Identify which cell holds the provided text, then report its (x, y) central coordinate. 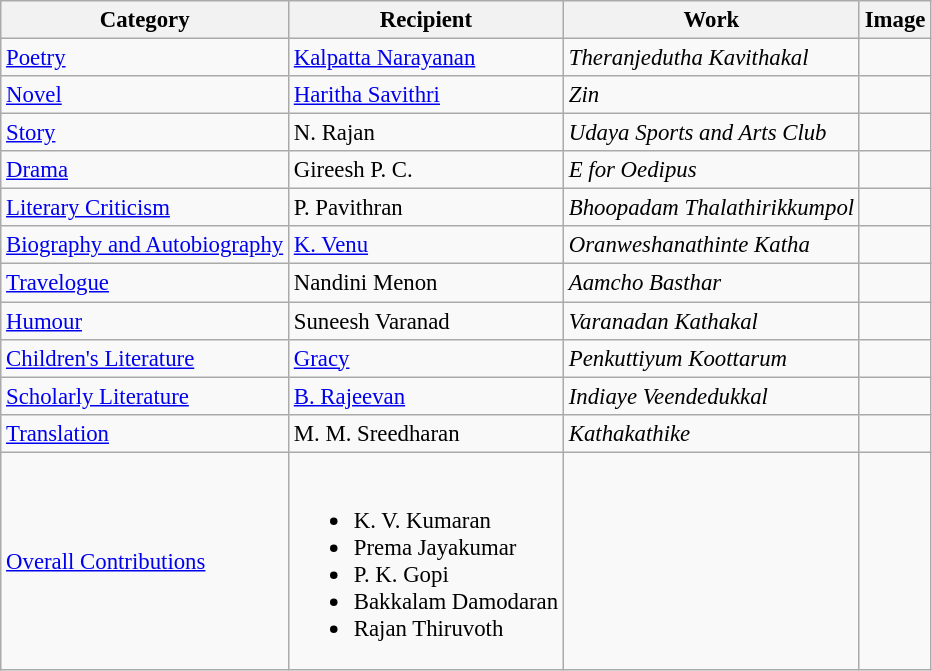
E for Oedipus (711, 170)
Gracy (426, 358)
P. Pavithran (426, 208)
Kathakathike (711, 433)
Overall Contributions (145, 561)
Indiaye Veendedukkal (711, 396)
Work (711, 20)
K. Venu (426, 245)
Humour (145, 321)
Gireesh P. C. (426, 170)
Image (894, 20)
Penkuttiyum Koottarum (711, 358)
Scholarly Literature (145, 396)
N. Rajan (426, 133)
Recipient (426, 20)
Theranjedutha Kavithakal (711, 58)
Aamcho Basthar (711, 283)
Bhoopadam Thalathirikkumpol (711, 208)
Category (145, 20)
Translation (145, 433)
M. M. Sreedharan (426, 433)
Varanadan Kathakal (711, 321)
Poetry (145, 58)
Udaya Sports and Arts Club (711, 133)
Oranweshanathinte Katha (711, 245)
Story (145, 133)
K. V. KumaranPrema JayakumarP. K. GopiBakkalam DamodaranRajan Thiruvoth (426, 561)
B. Rajeevan (426, 396)
Zin (711, 95)
Kalpatta Narayanan (426, 58)
Drama (145, 170)
Travelogue (145, 283)
Haritha Savithri (426, 95)
Novel (145, 95)
Nandini Menon (426, 283)
Biography and Autobiography (145, 245)
Literary Criticism (145, 208)
Children's Literature (145, 358)
Suneesh Varanad (426, 321)
